Find where the given text appears and provide that cell's center as (X, Y) coordinate. 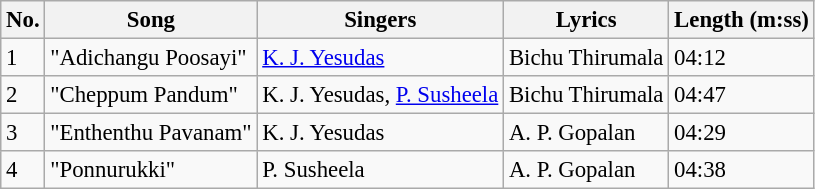
04:12 (742, 58)
"Adichangu Poosayi" (151, 58)
"Enthenthu Pavanam" (151, 133)
Lyrics (586, 20)
Song (151, 20)
3 (23, 133)
4 (23, 170)
Singers (380, 20)
04:38 (742, 170)
K. J. Yesudas, P. Susheela (380, 95)
No. (23, 20)
2 (23, 95)
P. Susheela (380, 170)
1 (23, 58)
04:47 (742, 95)
04:29 (742, 133)
Length (m:ss) (742, 20)
"Ponnurukki" (151, 170)
"Cheppum Pandum" (151, 95)
